Detect which cell encompasses the target text, then output its [x, y] center coordinate. 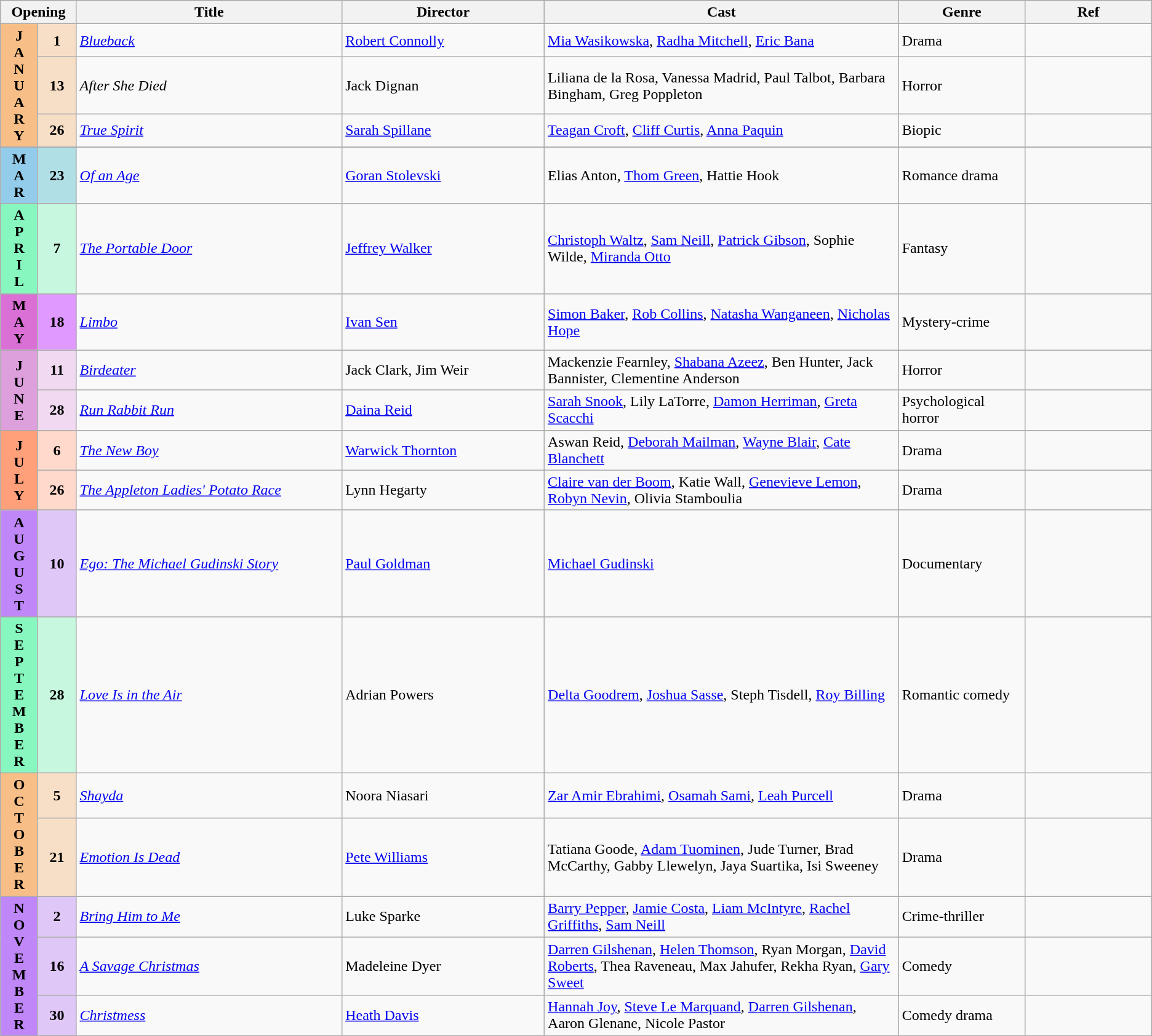
Adrian Powers [443, 695]
A Savage Christmas [209, 966]
Opening [38, 12]
Ref [1089, 12]
21 [57, 857]
Jeffrey Walker [443, 249]
JUNE [19, 390]
Pete Williams [443, 857]
6 [57, 450]
OCTOBER [19, 834]
Biopic [962, 130]
7 [57, 249]
Simon Baker, Rob Collins, Natasha Wanganeen, Nicholas Hope [722, 322]
Michael Gudinski [722, 564]
13 [57, 86]
Blueback [209, 41]
1 [57, 41]
SEPTEMBER [19, 695]
NOVEMBER [19, 966]
Luke Sparke [443, 916]
Elias Anton, Thom Green, Hattie Hook [722, 175]
Shayda [209, 795]
Romance drama [962, 175]
Comedy drama [962, 1015]
Mackenzie Fearnley, Shabana Azeez, Ben Hunter, Jack Bannister, Clementine Anderson [722, 370]
The Portable Door [209, 249]
True Spirit [209, 130]
Birdeater [209, 370]
Bring Him to Me [209, 916]
23 [57, 175]
JULY [19, 470]
Christmess [209, 1015]
Warwick Thornton [443, 450]
Jack Dignan [443, 86]
Ivan Sen [443, 322]
30 [57, 1015]
Darren Gilshenan, Helen Thomson, Ryan Morgan, David Roberts, Thea Raveneau, Max Jahufer, Rekha Ryan, Gary Sweet [722, 966]
Mia Wasikowska, Radha Mitchell, Eric Bana [722, 41]
Emotion Is Dead [209, 857]
Ego: The Michael Gudinski Story [209, 564]
Paul Goldman [443, 564]
Teagan Croft, Cliff Curtis, Anna Paquin [722, 130]
Madeleine Dyer [443, 966]
Mystery-crime [962, 322]
Comedy [962, 966]
Daina Reid [443, 410]
Noora Niasari [443, 795]
11 [57, 370]
Fantasy [962, 249]
Robert Connolly [443, 41]
JANUARY [19, 86]
2 [57, 916]
16 [57, 966]
After She Died [209, 86]
Lynn Hegarty [443, 490]
Title [209, 12]
Run Rabbit Run [209, 410]
Heath Davis [443, 1015]
Director [443, 12]
APRIL [19, 249]
Delta Goodrem, Joshua Sasse, Steph Tisdell, Roy Billing [722, 695]
MAY [19, 322]
The Appleton Ladies' Potato Race [209, 490]
Crime-thriller [962, 916]
Of an Age [209, 175]
Psychological horror [962, 410]
Sarah Snook, Lily LaTorre, Damon Herriman, Greta Scacchi [722, 410]
MAR [19, 175]
Love Is in the Air [209, 695]
5 [57, 795]
18 [57, 322]
Christoph Waltz, Sam Neill, Patrick Gibson, Sophie Wilde, Miranda Otto [722, 249]
Aswan Reid, Deborah Mailman, Wayne Blair, Cate Blanchett [722, 450]
AUGUST [19, 564]
10 [57, 564]
Sarah Spillane [443, 130]
The New Boy [209, 450]
Claire van der Boom, Katie Wall, Genevieve Lemon, Robyn Nevin, Olivia Stamboulia [722, 490]
Documentary [962, 564]
Barry Pepper, Jamie Costa, Liam McIntyre, Rachel Griffiths, Sam Neill [722, 916]
Tatiana Goode, Adam Tuominen, Jude Turner, Brad McCarthy, Gabby Llewelyn, Jaya Suartika, Isi Sweeney [722, 857]
Goran Stolevski [443, 175]
Liliana de la Rosa, Vanessa Madrid, Paul Talbot, Barbara Bingham, Greg Poppleton [722, 86]
Cast [722, 12]
Limbo [209, 322]
Hannah Joy, Steve Le Marquand, Darren Gilshenan, Aaron Glenane, Nicole Pastor [722, 1015]
Jack Clark, Jim Weir [443, 370]
Romantic comedy [962, 695]
Zar Amir Ebrahimi, Osamah Sami, Leah Purcell [722, 795]
Genre [962, 12]
